Capture the cell that displays the provided text and extract its (X, Y) central coordinate. 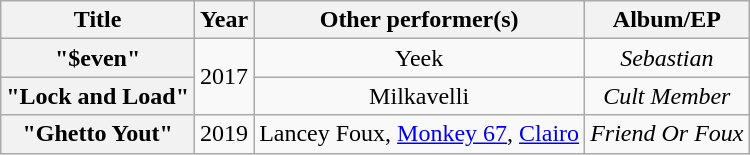
Lancey Foux, Monkey 67, Clairo (420, 134)
Cult Member (667, 96)
2019 (224, 134)
Sebastian (667, 58)
2017 (224, 77)
Title (98, 20)
Yeek (420, 58)
Other performer(s) (420, 20)
"$even" (98, 58)
Album/EP (667, 20)
"Lock and Load" (98, 96)
"Ghetto Yout" (98, 134)
Year (224, 20)
Milkavelli (420, 96)
Friend Or Foux (667, 134)
